Return the (X, Y) coordinate for the center point of the cell that contains the specified text.  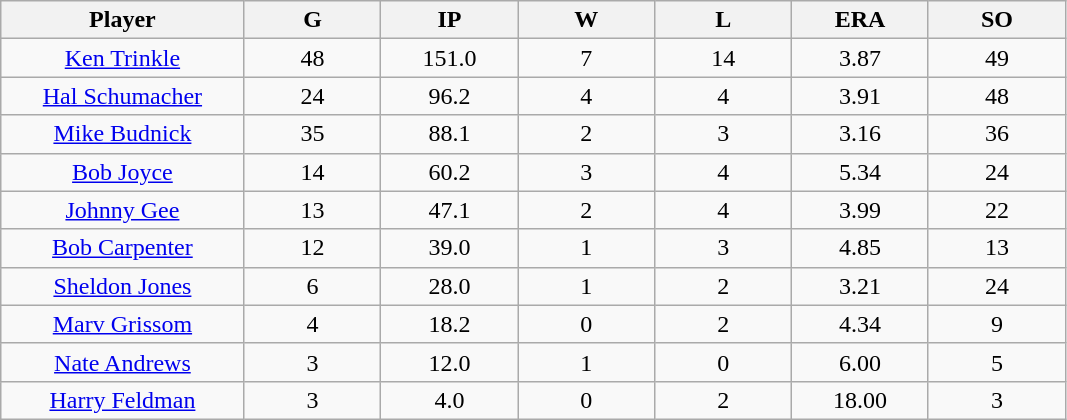
49 (996, 58)
4.85 (860, 248)
6.00 (860, 362)
Sheldon Jones (122, 286)
Johnny Gee (122, 210)
96.2 (450, 96)
28.0 (450, 286)
22 (996, 210)
ERA (860, 20)
47.1 (450, 210)
39.0 (450, 248)
3.87 (860, 58)
3.99 (860, 210)
18.2 (450, 324)
6 (312, 286)
3.91 (860, 96)
60.2 (450, 172)
4.34 (860, 324)
L (724, 20)
Hal Schumacher (122, 96)
Bob Carpenter (122, 248)
Nate Andrews (122, 362)
5.34 (860, 172)
IP (450, 20)
Mike Budnick (122, 134)
4.0 (450, 400)
W (586, 20)
151.0 (450, 58)
88.1 (450, 134)
7 (586, 58)
Bob Joyce (122, 172)
Player (122, 20)
3.16 (860, 134)
Marv Grissom (122, 324)
SO (996, 20)
12.0 (450, 362)
12 (312, 248)
Ken Trinkle (122, 58)
3.21 (860, 286)
Harry Feldman (122, 400)
G (312, 20)
18.00 (860, 400)
35 (312, 134)
36 (996, 134)
5 (996, 362)
9 (996, 324)
